From the cell containing the given text, extract its center point as (x, y) coordinate. 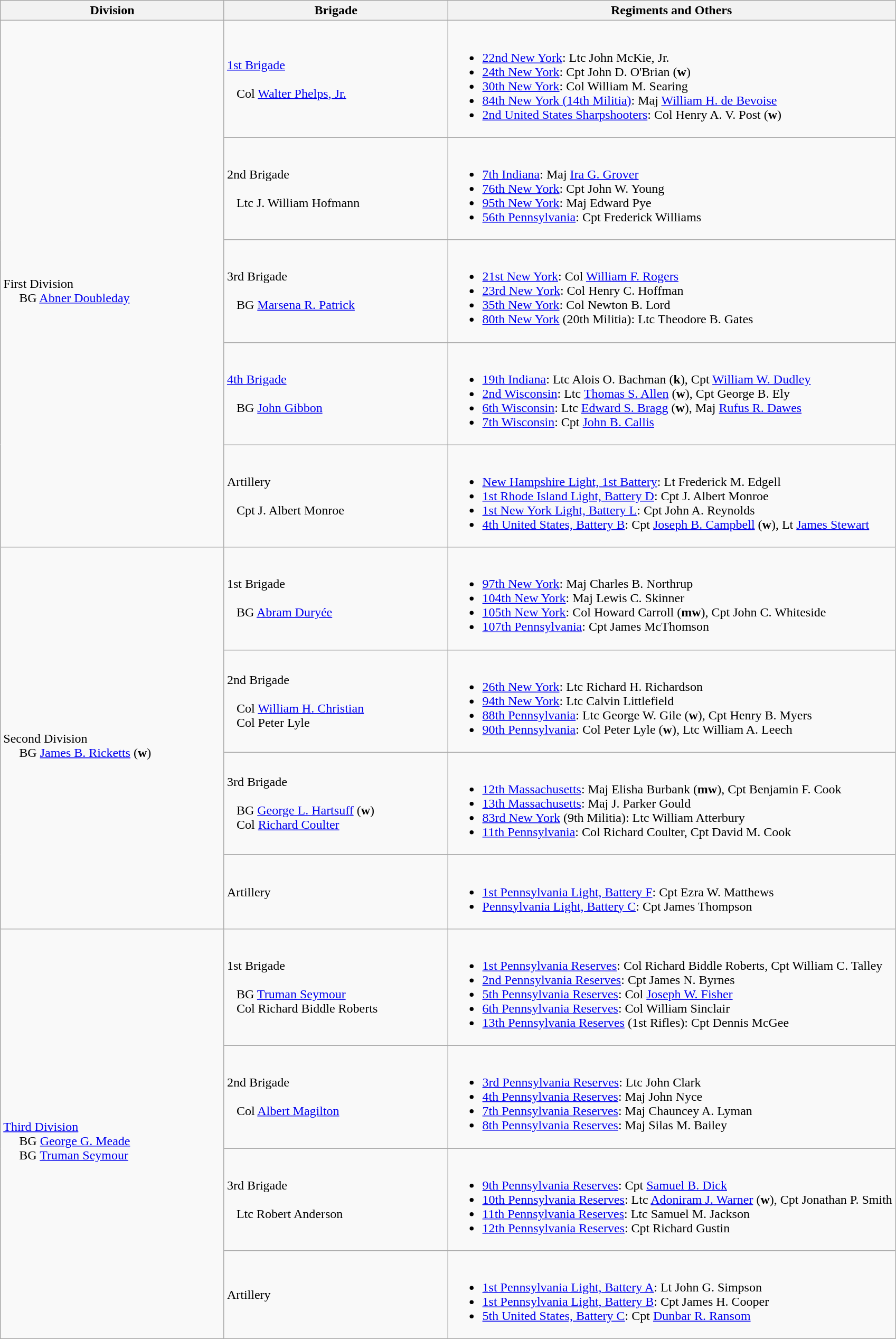
1st Brigade Col Walter Phelps, Jr. (336, 79)
2nd Brigade Ltc J. William Hofmann (336, 189)
3rd Brigade BG George L. Hartsuff (w) Col Richard Coulter (336, 803)
Artillery Cpt J. Albert Monroe (336, 496)
1st Brigade BG Abram Duryée (336, 598)
Second Division BG James B. Ricketts (w) (112, 738)
1st Pennsylvania Light, Battery F: Cpt Ezra W. MatthewsPennsylvania Light, Battery C: Cpt James Thompson (672, 892)
2nd Brigade Col William H. Christian Col Peter Lyle (336, 701)
Brigade (336, 11)
First Division BG Abner Doubleday (112, 284)
2nd Brigade Col Albert Magilton (336, 1097)
4th Brigade BG John Gibbon (336, 394)
Regiments and Others (672, 11)
Third Division BG George G. Meade BG Truman Seymour (112, 1134)
1st Brigade BG Truman Seymour Col Richard Biddle Roberts (336, 987)
Division (112, 11)
3rd Brigade BG Marsena R. Patrick (336, 291)
3rd Brigade Ltc Robert Anderson (336, 1200)
7th Indiana: Maj Ira G. Grover76th New York: Cpt John W. Young95th New York: Maj Edward Pye56th Pennsylvania: Cpt Frederick Williams (672, 189)
